Pinpoint the cell where the given text exists, returning its [x, y] midpoint coordinate. 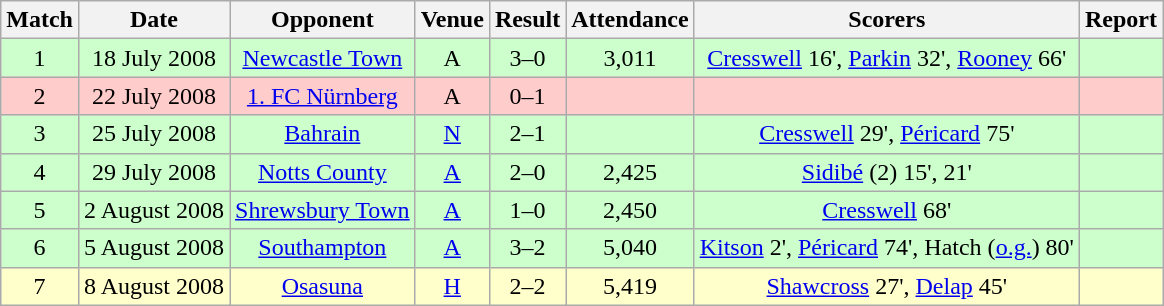
2 August 2008 [154, 210]
1–0 [527, 210]
Osasuna [323, 286]
5,040 [630, 248]
18 July 2008 [154, 58]
25 July 2008 [154, 134]
Bahrain [323, 134]
4 [40, 172]
7 [40, 286]
2–0 [527, 172]
1. FC Nürnberg [323, 96]
Shawcross 27', Delap 45' [886, 286]
Cresswell 29', Péricard 75' [886, 134]
0–1 [527, 96]
Opponent [323, 20]
2–1 [527, 134]
Newcastle Town [323, 58]
Result [527, 20]
Notts County [323, 172]
2,425 [630, 172]
2,450 [630, 210]
Report [1120, 20]
Match [40, 20]
5 [40, 210]
3 [40, 134]
Cresswell 68' [886, 210]
3–2 [527, 248]
8 August 2008 [154, 286]
Attendance [630, 20]
5,419 [630, 286]
3–0 [527, 58]
2 [40, 96]
22 July 2008 [154, 96]
Date [154, 20]
29 July 2008 [154, 172]
3,011 [630, 58]
Southampton [323, 248]
Shrewsbury Town [323, 210]
1 [40, 58]
N [452, 134]
Cresswell 16', Parkin 32', Rooney 66' [886, 58]
H [452, 286]
Kitson 2', Péricard 74', Hatch (o.g.) 80' [886, 248]
Sidibé (2) 15', 21' [886, 172]
6 [40, 248]
Venue [452, 20]
5 August 2008 [154, 248]
2–2 [527, 286]
Scorers [886, 20]
